Capture the cell that displays the provided text and extract its [x, y] central coordinate. 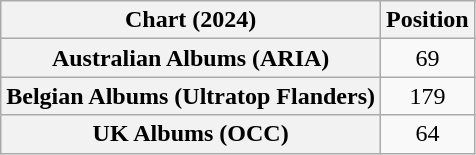
Chart (2024) [191, 20]
179 [428, 96]
64 [428, 134]
Position [428, 20]
Australian Albums (ARIA) [191, 58]
UK Albums (OCC) [191, 134]
Belgian Albums (Ultratop Flanders) [191, 96]
69 [428, 58]
